Search for the cell housing the specified text and yield its [X, Y] center coordinate. 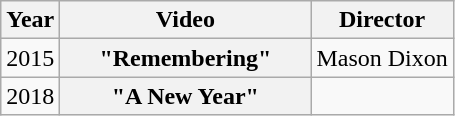
Video [186, 20]
Mason Dixon [382, 58]
Director [382, 20]
"A New Year" [186, 96]
"Remembering" [186, 58]
Year [30, 20]
2015 [30, 58]
2018 [30, 96]
